Extract the [X, Y] coordinate from the center of the cell holding the provided text.  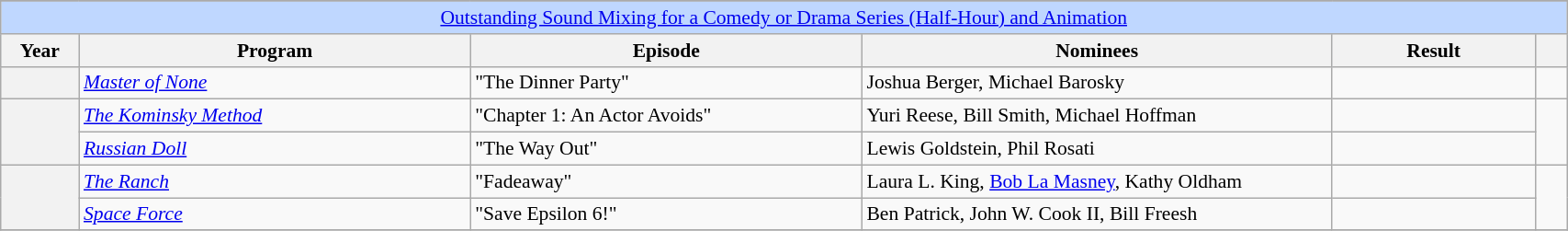
Yuri Reese, Bill Smith, Michael Hoffman [1097, 116]
Year [40, 51]
Ben Patrick, John W. Cook II, Bill Freesh [1097, 214]
"Save Epsilon 6!" [666, 214]
Russian Doll [275, 149]
The Ranch [275, 181]
Result [1434, 51]
Joshua Berger, Michael Barosky [1097, 83]
The Kominsky Method [275, 116]
"The Way Out" [666, 149]
Outstanding Sound Mixing for a Comedy or Drama Series (Half-Hour) and Animation [784, 17]
Lewis Goldstein, Phil Rosati [1097, 149]
Episode [666, 51]
Space Force [275, 214]
Laura L. King, Bob La Masney, Kathy Oldham [1097, 181]
"The Dinner Party" [666, 83]
"Fadeaway" [666, 181]
Program [275, 51]
"Chapter 1: An Actor Avoids" [666, 116]
Nominees [1097, 51]
Master of None [275, 83]
